Find where the given text appears and provide that cell's center as (X, Y) coordinate. 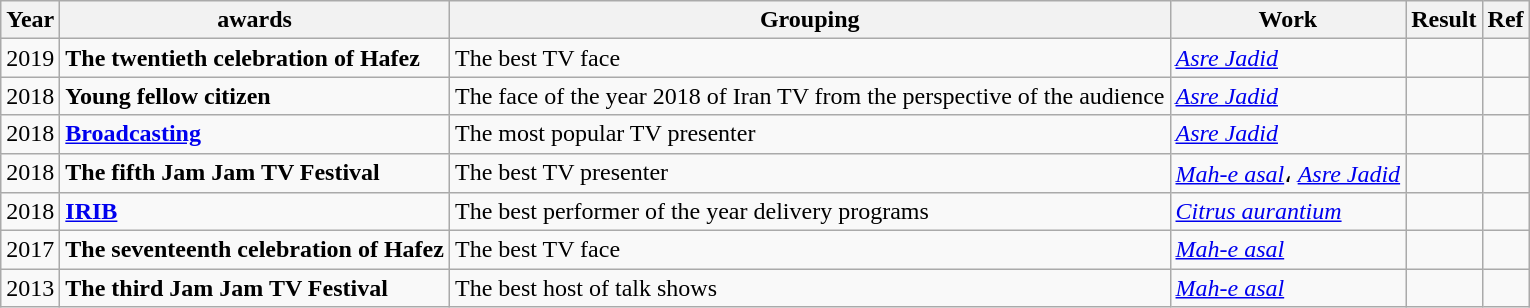
Grouping (810, 20)
The twentieth celebration of Hafez (255, 58)
2017 (30, 250)
The seventeenth celebration of Hafez (255, 250)
Work (1288, 20)
The fifth Jam Jam TV Festival (255, 173)
Ref (1506, 20)
The face of the year 2018 of Iran TV from the perspective of the audience (810, 96)
Year (30, 20)
2013 (30, 288)
The most popular TV presenter (810, 134)
The best host of talk shows (810, 288)
The third Jam Jam TV Festival (255, 288)
2019 (30, 58)
IRIB (255, 212)
The best TV presenter (810, 173)
Young fellow citizen (255, 96)
awards (255, 20)
Result (1444, 20)
The best performer of the year delivery programs (810, 212)
Mah-e asal، Asre Jadid (1288, 173)
Broadcasting (255, 134)
Citrus aurantium (1288, 212)
